Return the (x, y) coordinate for the center point of the cell that contains the specified text.  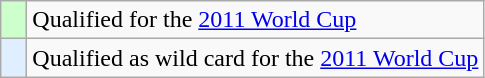
Qualified as wild card for the 2011 World Cup (256, 58)
Qualified for the 2011 World Cup (256, 20)
